Provide the [x, y] coordinate of the cell's center where the given text is located.  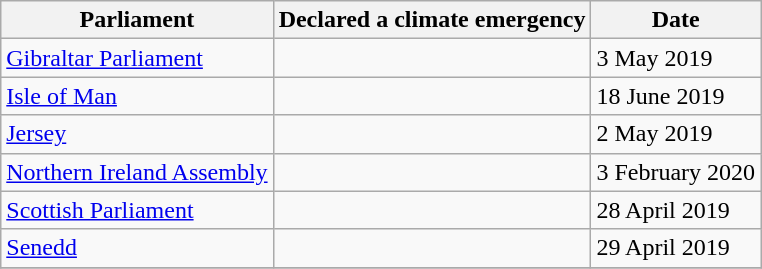
Jersey [137, 134]
Date [676, 20]
Parliament [137, 20]
18 June 2019 [676, 96]
Gibraltar Parliament [137, 58]
Isle of Man [137, 96]
Northern Ireland Assembly [137, 172]
28 April 2019 [676, 210]
29 April 2019 [676, 248]
Scottish Parliament [137, 210]
3 February 2020 [676, 172]
Declared a climate emergency [432, 20]
2 May 2019 [676, 134]
3 May 2019 [676, 58]
Senedd [137, 248]
